Output the (x, y) coordinate of the center of the cell containing the given text.  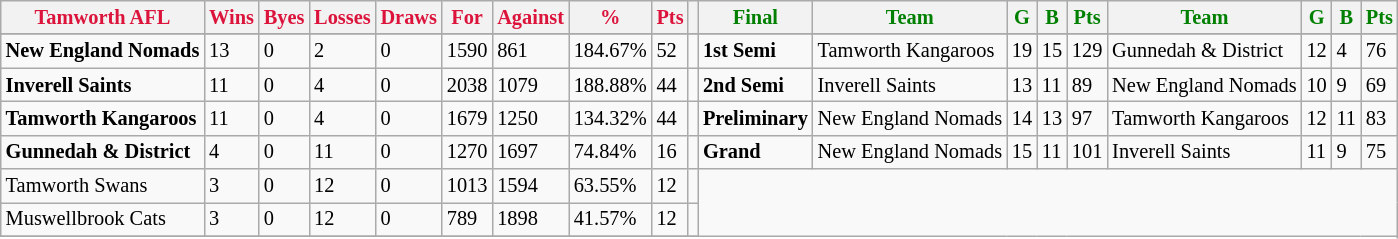
1250 (530, 118)
76 (1380, 51)
89 (1087, 85)
1079 (530, 85)
Preliminary (756, 118)
63.55% (610, 186)
75 (1380, 152)
129 (1087, 51)
2 (342, 51)
1594 (530, 186)
69 (1380, 85)
1898 (530, 219)
Grand (756, 152)
2038 (467, 85)
Tamworth AFL (102, 17)
1270 (467, 152)
188.88% (610, 85)
14 (1022, 118)
1697 (530, 152)
Final (756, 17)
10 (1317, 85)
Against (530, 17)
789 (467, 219)
52 (670, 51)
97 (1087, 118)
Wins (232, 17)
2nd Semi (756, 85)
Draws (409, 17)
134.32% (610, 118)
1st Semi (756, 51)
Tamworth Swans (102, 186)
1013 (467, 186)
861 (530, 51)
16 (670, 152)
For (467, 17)
101 (1087, 152)
83 (1380, 118)
41.57% (610, 219)
74.84% (610, 152)
Muswellbrook Cats (102, 219)
Losses (342, 17)
1679 (467, 118)
% (610, 17)
Byes (284, 17)
19 (1022, 51)
1590 (467, 51)
184.67% (610, 51)
